Find where the given text appears and provide that cell's center as [X, Y] coordinate. 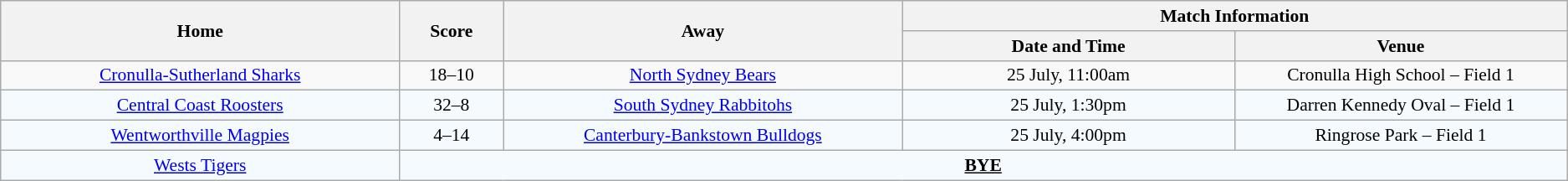
4–14 [452, 136]
Score [452, 30]
Darren Kennedy Oval – Field 1 [1400, 106]
BYE [983, 165]
North Sydney Bears [702, 75]
32–8 [452, 106]
Away [702, 30]
Venue [1400, 46]
Canterbury-Bankstown Bulldogs [702, 136]
Cronulla High School – Field 1 [1400, 75]
25 July, 4:00pm [1069, 136]
Home [201, 30]
Central Coast Roosters [201, 106]
Date and Time [1069, 46]
South Sydney Rabbitohs [702, 106]
25 July, 11:00am [1069, 75]
18–10 [452, 75]
25 July, 1:30pm [1069, 106]
Wentworthville Magpies [201, 136]
Ringrose Park – Field 1 [1400, 136]
Match Information [1234, 16]
Wests Tigers [201, 165]
Cronulla-Sutherland Sharks [201, 75]
